Search for the cell housing the specified text and yield its (X, Y) center coordinate. 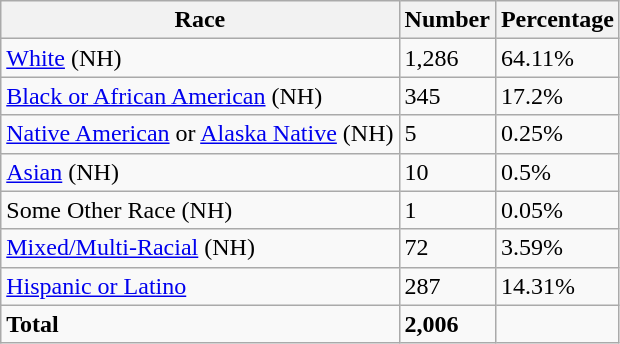
0.25% (557, 134)
1,286 (447, 58)
Black or African American (NH) (200, 96)
Hispanic or Latino (200, 286)
0.05% (557, 210)
Percentage (557, 20)
0.5% (557, 172)
345 (447, 96)
1 (447, 210)
White (NH) (200, 58)
10 (447, 172)
5 (447, 134)
Native American or Alaska Native (NH) (200, 134)
Number (447, 20)
Total (200, 324)
Race (200, 20)
287 (447, 286)
17.2% (557, 96)
2,006 (447, 324)
Mixed/Multi-Racial (NH) (200, 248)
3.59% (557, 248)
14.31% (557, 286)
64.11% (557, 58)
72 (447, 248)
Some Other Race (NH) (200, 210)
Asian (NH) (200, 172)
